Determine the [x, y] coordinate at the center of the cell enclosing the given text.  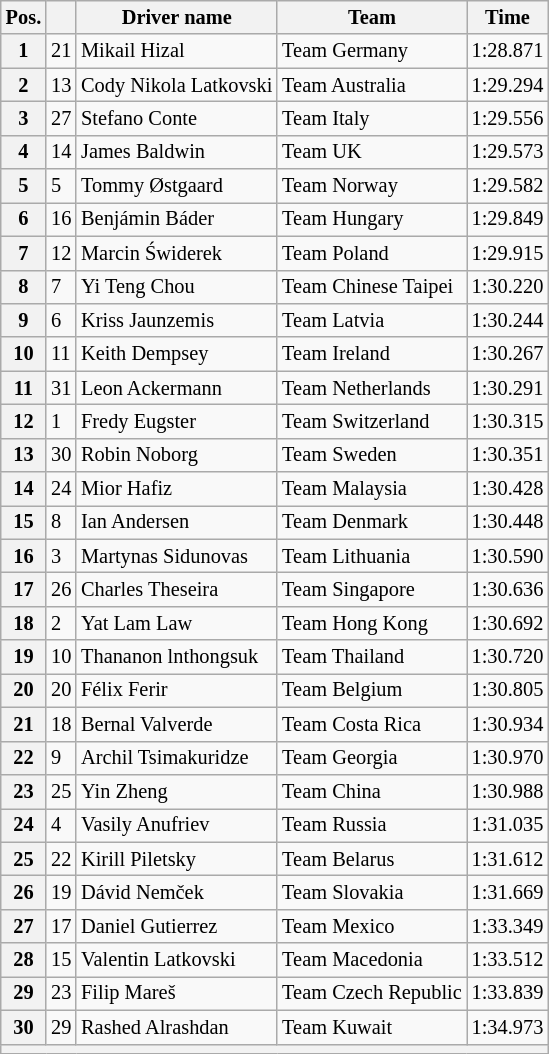
Martynas Sidunovas [176, 556]
Dávid Nemček [176, 892]
1:29.294 [508, 85]
1:30.988 [508, 791]
Yat Lam Law [176, 623]
Kirill Piletsky [176, 859]
Filip Mareš [176, 993]
Robin Noborg [176, 455]
Team Sweden [372, 455]
1:30.244 [508, 320]
Kriss Jaunzemis [176, 320]
Bernal Valverde [176, 724]
Valentin Latkovski [176, 960]
Benjámin Báder [176, 219]
1:30.970 [508, 758]
Team Netherlands [372, 388]
Team Malaysia [372, 489]
Team Belgium [372, 690]
Yin Zheng [176, 791]
1:29.556 [508, 118]
Team Poland [372, 253]
1:29.915 [508, 253]
Stefano Conte [176, 118]
1:30.428 [508, 489]
31 [61, 388]
Rashed Alrashdan [176, 1027]
1:28.871 [508, 51]
1:33.512 [508, 960]
1:29.582 [508, 186]
Fredy Eugster [176, 421]
1:31.612 [508, 859]
1:30.267 [508, 354]
Team Chinese Taipei [372, 287]
Team Switzerland [372, 421]
Team [372, 17]
Team Hong Kong [372, 623]
Team Ireland [372, 354]
Leon Ackermann [176, 388]
Cody Nikola Latkovski [176, 85]
Pos. [24, 17]
1:30.315 [508, 421]
Time [508, 17]
Team Mexico [372, 926]
1:31.035 [508, 825]
1:30.692 [508, 623]
1:29.573 [508, 152]
1:30.351 [508, 455]
Thananon lnthongsuk [176, 657]
Team Kuwait [372, 1027]
Tommy Østgaard [176, 186]
Team Australia [372, 85]
Driver name [176, 17]
Team Georgia [372, 758]
Team UK [372, 152]
Mikail Hizal [176, 51]
Team Denmark [372, 522]
James Baldwin [176, 152]
Ian Andersen [176, 522]
Daniel Gutierrez [176, 926]
Team Hungary [372, 219]
Yi Teng Chou [176, 287]
Marcin Świderek [176, 253]
1:31.669 [508, 892]
Team Lithuania [372, 556]
Team Germany [372, 51]
1:33.349 [508, 926]
28 [24, 960]
1:30.805 [508, 690]
Team Macedonia [372, 960]
Team Thailand [372, 657]
Team Czech Republic [372, 993]
Team Latvia [372, 320]
1:33.839 [508, 993]
Team Slovakia [372, 892]
1:30.934 [508, 724]
Team Norway [372, 186]
1:30.590 [508, 556]
Team China [372, 791]
Team Costa Rica [372, 724]
Archil Tsimakuridze [176, 758]
Team Singapore [372, 589]
Team Belarus [372, 859]
1:30.291 [508, 388]
1:30.220 [508, 287]
Team Russia [372, 825]
1:30.720 [508, 657]
1:30.636 [508, 589]
Keith Dempsey [176, 354]
Team Italy [372, 118]
Charles Theseira [176, 589]
1:30.448 [508, 522]
1:34.973 [508, 1027]
Mior Hafiz [176, 489]
Vasily Anufriev [176, 825]
1:29.849 [508, 219]
Félix Ferir [176, 690]
